Return the (x, y) coordinate for the center point of the cell that contains the specified text.  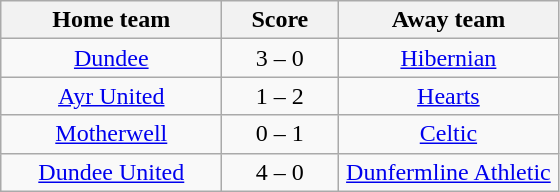
4 – 0 (280, 172)
Hibernian (448, 58)
Dundee (112, 58)
Ayr United (112, 96)
Motherwell (112, 134)
0 – 1 (280, 134)
Hearts (448, 96)
1 – 2 (280, 96)
Home team (112, 20)
3 – 0 (280, 58)
Score (280, 20)
Away team (448, 20)
Dunfermline Athletic (448, 172)
Celtic (448, 134)
Dundee United (112, 172)
